Extract the [x, y] coordinate from the center of the cell holding the provided text.  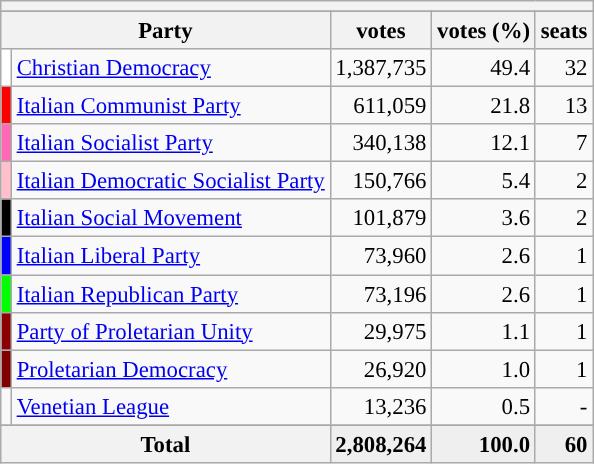
73,960 [381, 256]
Party of Proletarian Unity [170, 331]
Party [166, 31]
1,387,735 [381, 68]
Italian Communist Party [170, 106]
26,920 [381, 369]
12.1 [484, 143]
100.0 [484, 444]
seats [564, 31]
21.8 [484, 106]
votes [381, 31]
32 [564, 68]
60 [564, 444]
Proletarian Democracy [170, 369]
2,808,264 [381, 444]
1.0 [484, 369]
611,059 [381, 106]
101,879 [381, 219]
49.4 [484, 68]
7 [564, 143]
Venetian League [170, 406]
Italian Republican Party [170, 294]
Italian Democratic Socialist Party [170, 181]
340,138 [381, 143]
- [564, 406]
Christian Democracy [170, 68]
Italian Liberal Party [170, 256]
150,766 [381, 181]
0.5 [484, 406]
Italian Socialist Party [170, 143]
73,196 [381, 294]
1.1 [484, 331]
Total [166, 444]
5.4 [484, 181]
13,236 [381, 406]
3.6 [484, 219]
votes (%) [484, 31]
13 [564, 106]
Italian Social Movement [170, 219]
29,975 [381, 331]
